For the text-containing cell, return its midpoint in [x, y] coordinate format. 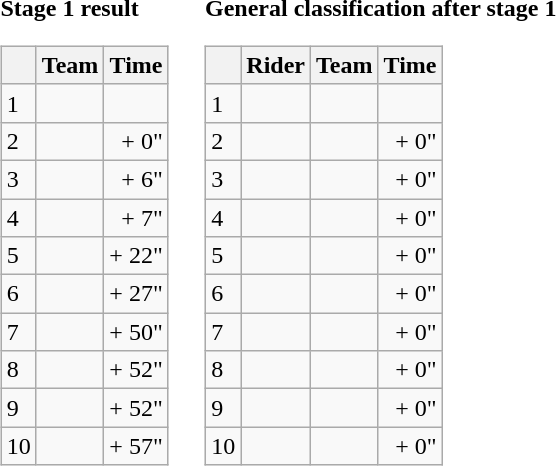
+ 50" [136, 332]
+ 7" [136, 217]
Rider [276, 65]
+ 6" [136, 179]
+ 27" [136, 294]
+ 22" [136, 256]
+ 57" [136, 446]
